From the cell containing the given text, extract its center point as (x, y) coordinate. 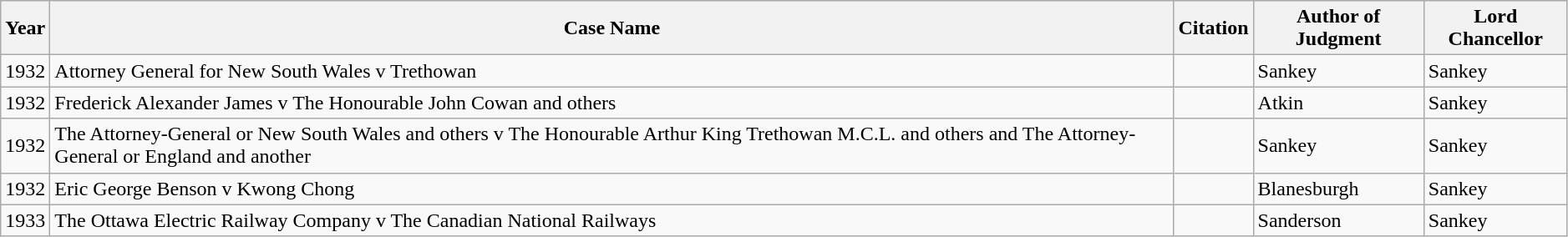
1933 (25, 220)
Year (25, 28)
The Ottawa Electric Railway Company v The Canadian National Railways (611, 220)
Frederick Alexander James v The Honourable John Cowan and others (611, 103)
Lord Chancellor (1495, 28)
Case Name (611, 28)
Eric George Benson v Kwong Chong (611, 189)
Author of Judgment (1338, 28)
Atkin (1338, 103)
Citation (1213, 28)
Attorney General for New South Wales v Trethowan (611, 71)
Sanderson (1338, 220)
Blanesburgh (1338, 189)
